Capture the cell that displays the provided text and extract its [x, y] central coordinate. 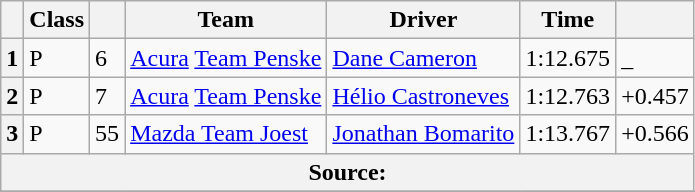
Hélio Castroneves [424, 96]
3 [12, 134]
6 [108, 58]
+0.457 [656, 96]
55 [108, 134]
1:12.763 [568, 96]
7 [108, 96]
Jonathan Bomarito [424, 134]
2 [12, 96]
+0.566 [656, 134]
Time [568, 20]
Team [226, 20]
Mazda Team Joest [226, 134]
1:13.767 [568, 134]
Class [57, 20]
_ [656, 58]
Source: [348, 172]
1:12.675 [568, 58]
1 [12, 58]
Driver [424, 20]
Dane Cameron [424, 58]
